Provide the [X, Y] coordinate of the cell's center where the given text is located.  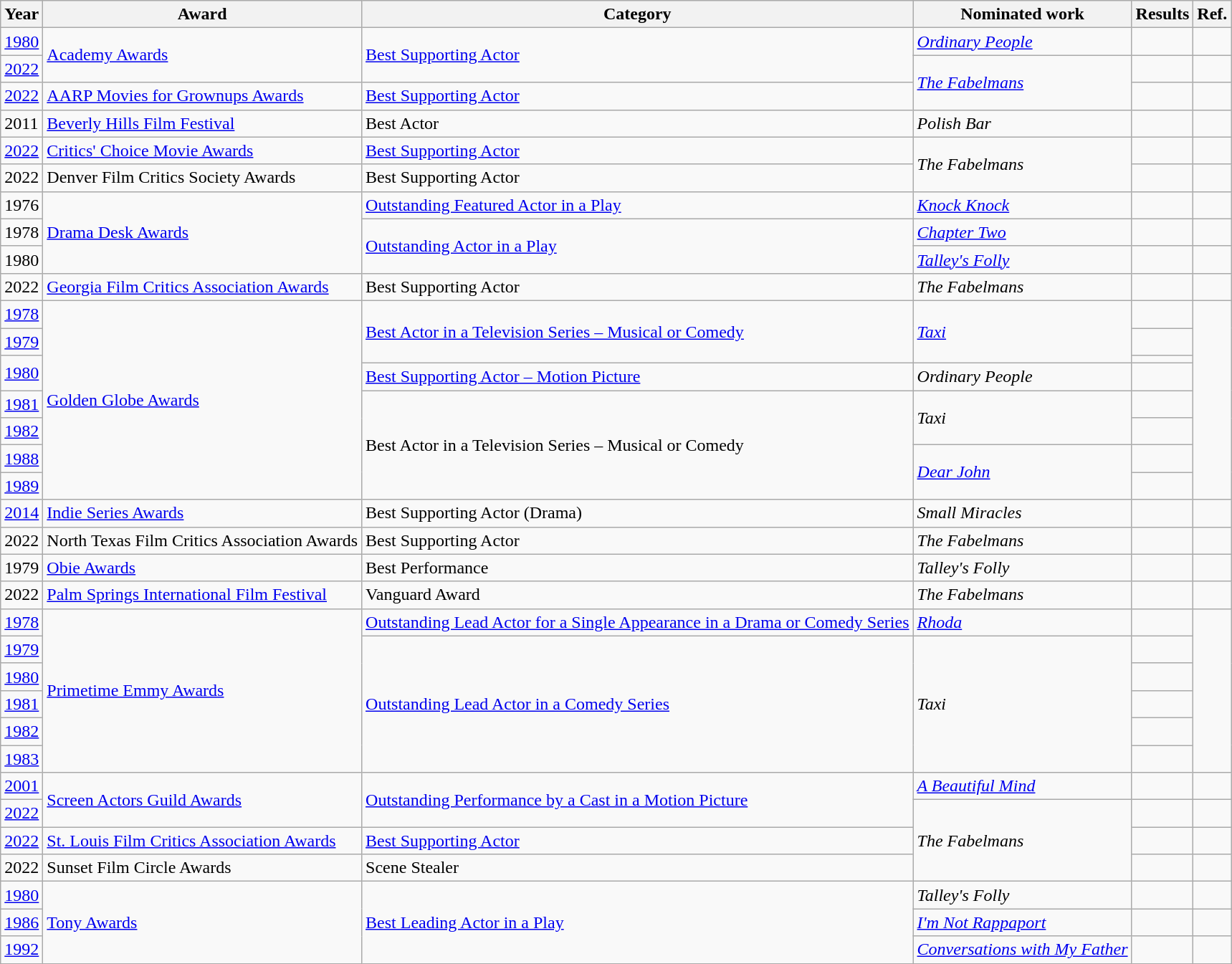
Best Actor [638, 123]
Outstanding Lead Actor for a Single Appearance in a Drama or Comedy Series [638, 622]
1992 [22, 950]
Best Supporting Actor (Drama) [638, 513]
I'm Not Rappaport [1022, 922]
A Beautiful Mind [1022, 786]
Knock Knock [1022, 205]
Tony Awards [202, 922]
2001 [22, 786]
Outstanding Actor in a Play [638, 246]
AARP Movies for Grownups Awards [202, 96]
Primetime Emmy Awards [202, 690]
Georgia Film Critics Association Awards [202, 287]
Outstanding Lead Actor in a Comedy Series [638, 704]
Ref. [1213, 14]
Small Miracles [1022, 513]
Screen Actors Guild Awards [202, 800]
Best Performance [638, 568]
Rhoda [1022, 622]
Best Leading Actor in a Play [638, 922]
2014 [22, 513]
Indie Series Awards [202, 513]
Denver Film Critics Society Awards [202, 178]
Golden Globe Awards [202, 400]
1988 [22, 459]
Results [1162, 14]
Award [202, 14]
1976 [22, 205]
1986 [22, 922]
Nominated work [1022, 14]
Beverly Hills Film Festival [202, 123]
Chapter Two [1022, 232]
Vanguard Award [638, 595]
Palm Springs International Film Festival [202, 595]
Drama Desk Awards [202, 232]
Obie Awards [202, 568]
Academy Awards [202, 55]
Sunset Film Circle Awards [202, 868]
2011 [22, 123]
Scene Stealer [638, 868]
1983 [22, 759]
Outstanding Performance by a Cast in a Motion Picture [638, 800]
Category [638, 14]
Year [22, 14]
Best Supporting Actor – Motion Picture [638, 377]
Dear John [1022, 472]
Polish Bar [1022, 123]
Outstanding Featured Actor in a Play [638, 205]
St. Louis Film Critics Association Awards [202, 841]
North Texas Film Critics Association Awards [202, 540]
1989 [22, 486]
Conversations with My Father [1022, 950]
Critics' Choice Movie Awards [202, 151]
